Output the [x, y] coordinate of the center of the cell containing the given text.  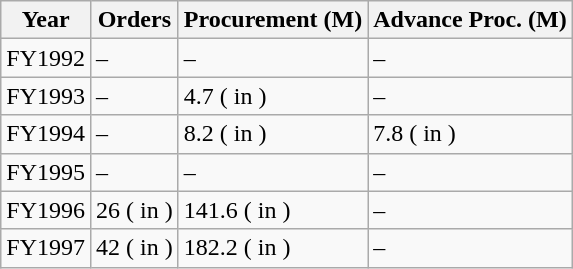
Advance Proc. (M) [470, 20]
Year [46, 20]
8.2 ( in ) [272, 134]
FY1996 [46, 210]
Orders [134, 20]
141.6 ( in ) [272, 210]
26 ( in ) [134, 210]
182.2 ( in ) [272, 248]
7.8 ( in ) [470, 134]
FY1997 [46, 248]
42 ( in ) [134, 248]
4.7 ( in ) [272, 96]
FY1995 [46, 172]
FY1992 [46, 58]
FY1994 [46, 134]
FY1993 [46, 96]
Procurement (M) [272, 20]
